Find where the given text appears and provide that cell's center as (X, Y) coordinate. 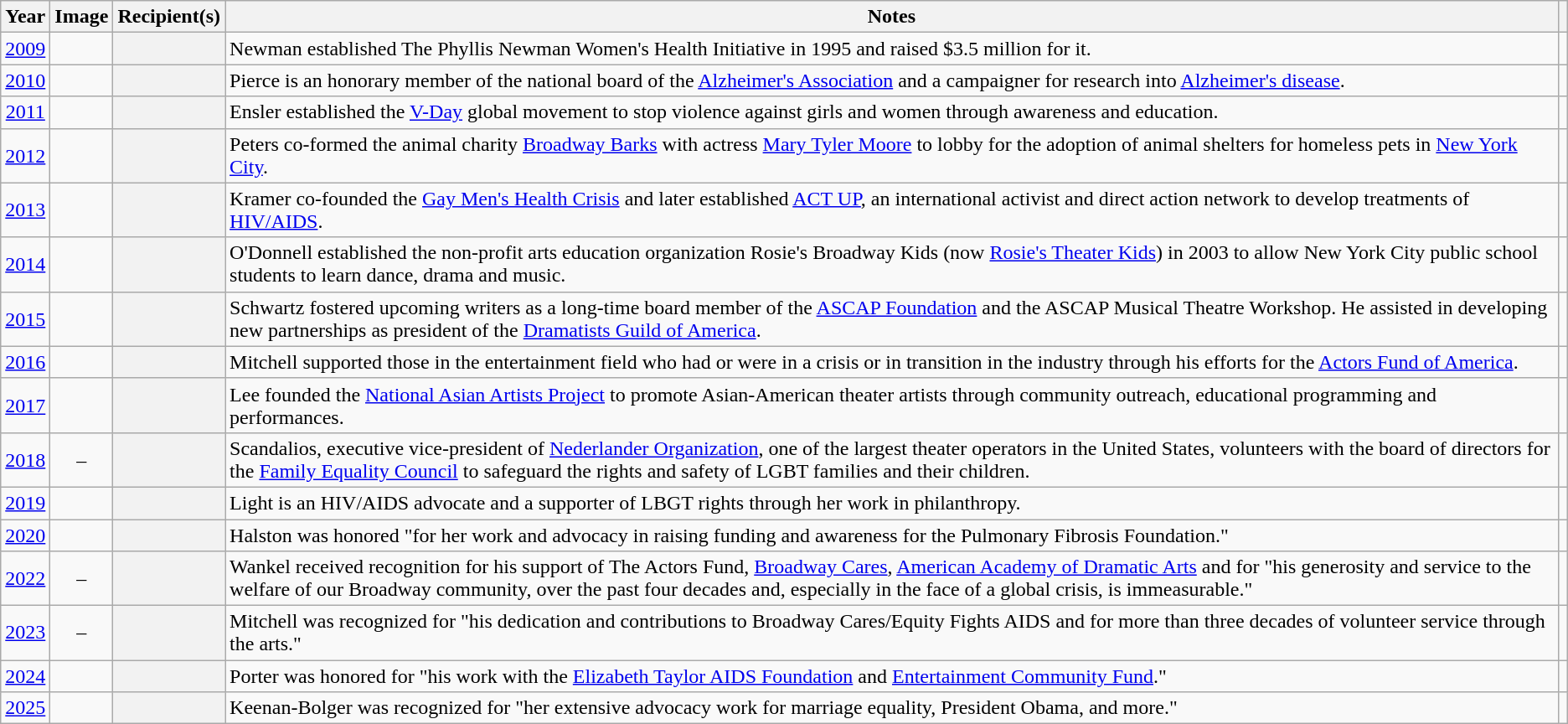
2009 (25, 49)
2017 (25, 406)
Newman established The Phyllis Newman Women's Health Initiative in 1995 and raised $3.5 million for it. (892, 49)
2024 (25, 676)
Notes (892, 17)
2020 (25, 535)
Keenan-Bolger was recognized for "her extensive advocacy work for marriage equality, President Obama, and more." (892, 708)
2011 (25, 112)
Ensler established the V-Day global movement to stop violence against girls and women through awareness and education. (892, 112)
2019 (25, 503)
2023 (25, 633)
Recipient(s) (169, 17)
2012 (25, 156)
2018 (25, 459)
2022 (25, 578)
Image (82, 17)
2016 (25, 362)
2015 (25, 318)
Porter was honored for "his work with the Elizabeth Taylor AIDS Foundation and Entertainment Community Fund." (892, 676)
Year (25, 17)
Light is an HIV/AIDS advocate and a supporter of LBGT rights through her work in philanthropy. (892, 503)
2014 (25, 265)
Pierce is an honorary member of the national board of the Alzheimer's Association and a campaigner for research into Alzheimer's disease. (892, 80)
2025 (25, 708)
2010 (25, 80)
Halston was honored "for her work and advocacy in raising funding and awareness for the Pulmonary Fibrosis Foundation." (892, 535)
2013 (25, 209)
